Determine the [X, Y] coordinate at the center of the cell enclosing the given text.  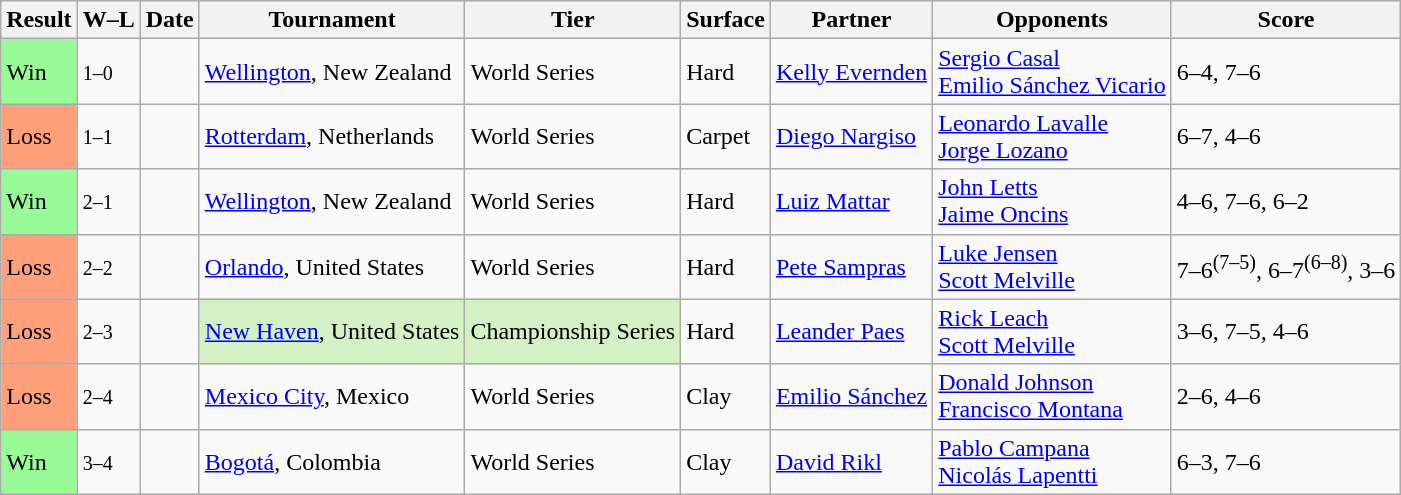
6–7, 4–6 [1286, 136]
7–6(7–5), 6–7(6–8), 3–6 [1286, 266]
Leander Paes [851, 332]
Orlando, United States [332, 266]
Sergio Casal Emilio Sánchez Vicario [1052, 72]
New Haven, United States [332, 332]
Luiz Mattar [851, 202]
6–4, 7–6 [1286, 72]
2–3 [108, 332]
Opponents [1052, 20]
Luke Jensen Scott Melville [1052, 266]
Donald Johnson Francisco Montana [1052, 396]
6–3, 7–6 [1286, 462]
Tournament [332, 20]
2–6, 4–6 [1286, 396]
1–1 [108, 136]
3–6, 7–5, 4–6 [1286, 332]
Championship Series [573, 332]
Emilio Sánchez [851, 396]
David Rikl [851, 462]
Pete Sampras [851, 266]
Mexico City, Mexico [332, 396]
W–L [108, 20]
Kelly Evernden [851, 72]
2–2 [108, 266]
John Letts Jaime Oncins [1052, 202]
Diego Nargiso [851, 136]
1–0 [108, 72]
Surface [726, 20]
Pablo Campana Nicolás Lapentti [1052, 462]
Carpet [726, 136]
3–4 [108, 462]
2–4 [108, 396]
Result [39, 20]
Rick Leach Scott Melville [1052, 332]
Tier [573, 20]
Rotterdam, Netherlands [332, 136]
4–6, 7–6, 6–2 [1286, 202]
Partner [851, 20]
2–1 [108, 202]
Date [170, 20]
Score [1286, 20]
Leonardo Lavalle Jorge Lozano [1052, 136]
Bogotá, Colombia [332, 462]
